Scan for the cell matching the given text and deliver its [x, y] coordinate at center. 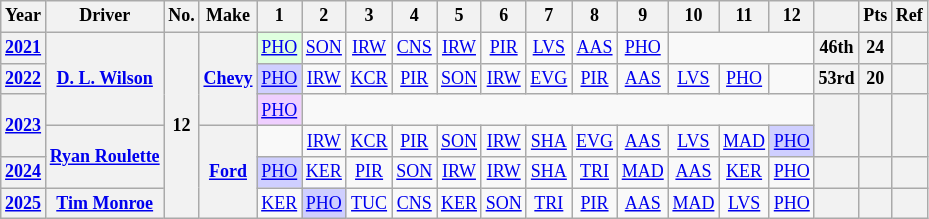
4 [414, 16]
2022 [24, 78]
Make [228, 16]
46th [836, 48]
2025 [24, 204]
Chevy [228, 79]
53rd [836, 78]
No. [182, 16]
2021 [24, 48]
7 [549, 16]
11 [744, 16]
5 [460, 16]
Pts [876, 16]
Driver [104, 16]
2 [324, 16]
24 [876, 48]
8 [595, 16]
Year [24, 16]
Ref [909, 16]
20 [876, 78]
6 [504, 16]
2023 [24, 125]
1 [280, 16]
9 [642, 16]
Tim Monroe [104, 204]
D. L. Wilson [104, 79]
10 [694, 16]
2024 [24, 172]
Ryan Roulette [104, 156]
Ford [228, 172]
TUC [369, 204]
3 [369, 16]
